Provide the [x, y] coordinate of the cell's center where the given text is located.  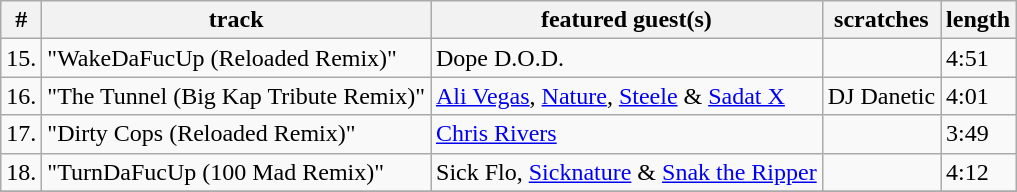
# [22, 20]
17. [22, 134]
featured guest(s) [626, 20]
track [236, 20]
"Dirty Cops (Reloaded Remix)" [236, 134]
DJ Danetic [881, 96]
scratches [881, 20]
Chris Rivers [626, 134]
4:51 [978, 58]
16. [22, 96]
4:01 [978, 96]
15. [22, 58]
Ali Vegas, Nature, Steele & Sadat X [626, 96]
"TurnDaFucUp (100 Mad Remix)" [236, 172]
18. [22, 172]
"WakeDaFucUp (Reloaded Remix)" [236, 58]
"The Tunnel (Big Kap Tribute Remix)" [236, 96]
Dope D.O.D. [626, 58]
Sick Flo, Sicknature & Snak the Ripper [626, 172]
length [978, 20]
3:49 [978, 134]
4:12 [978, 172]
